Capture the cell that displays the provided text and extract its (X, Y) central coordinate. 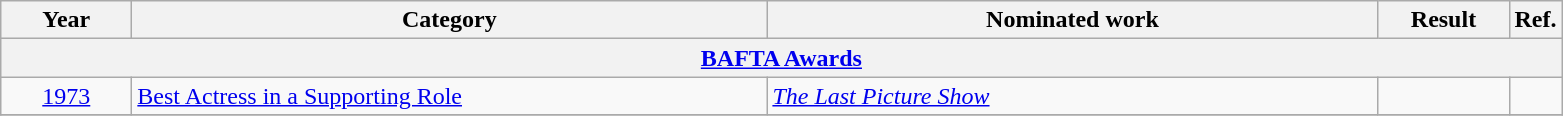
Best Actress in a Supporting Role (450, 96)
Category (450, 20)
Ref. (1536, 20)
Result (1444, 20)
BAFTA Awards (782, 58)
Nominated work (1072, 20)
The Last Picture Show (1072, 96)
1973 (66, 96)
Year (66, 20)
